Detect which cell encompasses the target text, then output its (x, y) center coordinate. 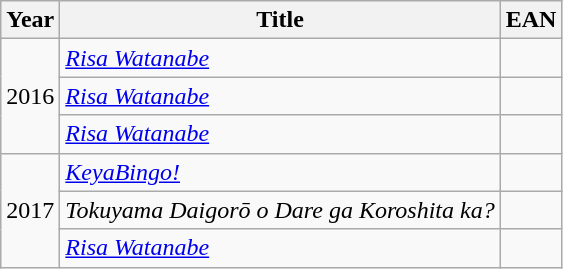
KeyaBingo! (280, 172)
2017 (30, 210)
Tokuyama Daigorō o Dare ga Koroshita ka? (280, 210)
Year (30, 20)
2016 (30, 96)
EAN (531, 20)
Title (280, 20)
